Identify which cell holds the provided text, then report its [x, y] central coordinate. 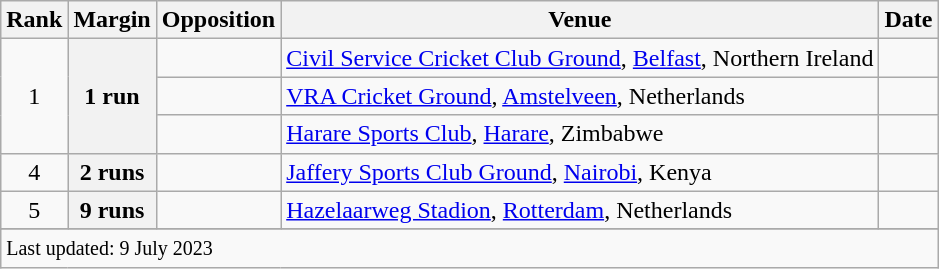
Last updated: 9 July 2023 [470, 248]
Rank [34, 20]
4 [34, 172]
5 [34, 210]
Harare Sports Club, Harare, Zimbabwe [580, 134]
Jaffery Sports Club Ground, Nairobi, Kenya [580, 172]
1 run [112, 96]
Civil Service Cricket Club Ground, Belfast, Northern Ireland [580, 58]
VRA Cricket Ground, Amstelveen, Netherlands [580, 96]
Date [908, 20]
Opposition [218, 20]
Venue [580, 20]
2 runs [112, 172]
9 runs [112, 210]
Margin [112, 20]
1 [34, 96]
Hazelaarweg Stadion, Rotterdam, Netherlands [580, 210]
